Scan for the cell matching the given text and deliver its [X, Y] coordinate at center. 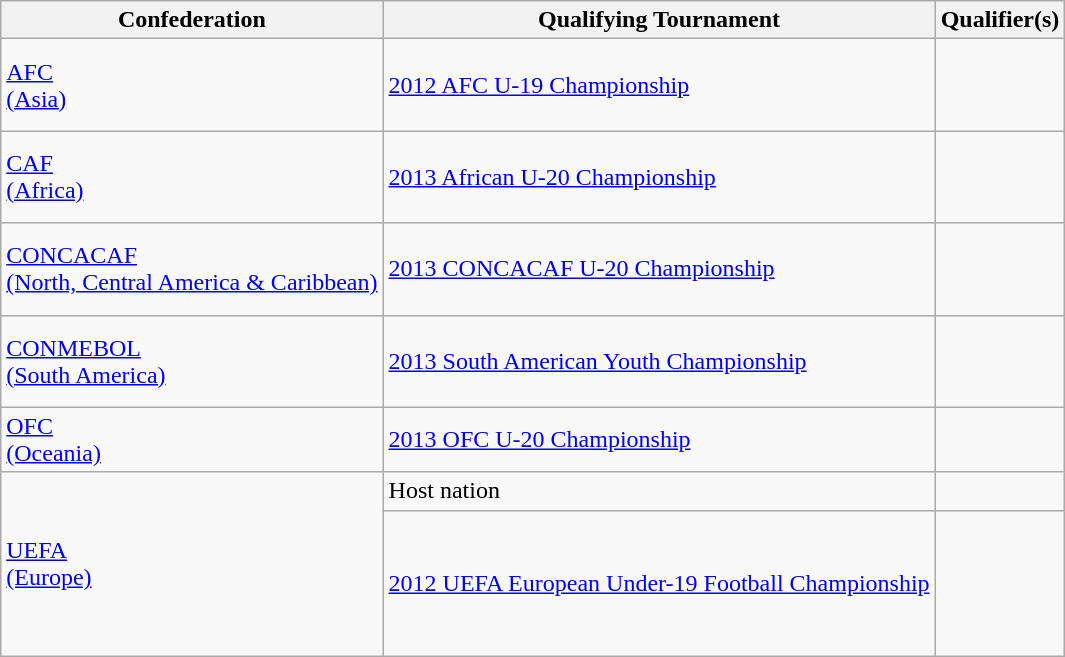
2013 South American Youth Championship [659, 361]
Qualifying Tournament [659, 20]
2012 AFC U-19 Championship [659, 85]
2013 CONCACAF U-20 Championship [659, 269]
CONCACAF(North, Central America & Caribbean) [192, 269]
UEFA(Europe) [192, 564]
Qualifier(s) [1000, 20]
2013 OFC U-20 Championship [659, 440]
CONMEBOL(South America) [192, 361]
CAF(Africa) [192, 177]
AFC(Asia) [192, 85]
2013 African U-20 Championship [659, 177]
Confederation [192, 20]
OFC(Oceania) [192, 440]
Host nation [659, 491]
2012 UEFA European Under-19 Football Championship [659, 583]
